Locate the cell with the specified text and output its (x, y) center coordinate. 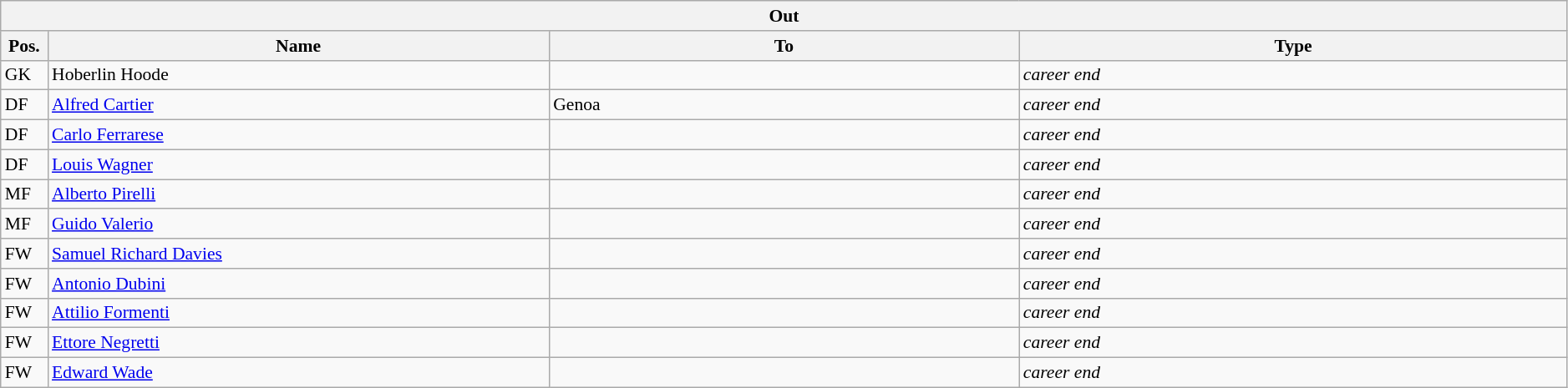
Alfred Cartier (298, 105)
Out (784, 16)
Hoberlin Hoode (298, 75)
Samuel Richard Davies (298, 254)
Carlo Ferrarese (298, 135)
Alberto Pirelli (298, 194)
Genoa (784, 105)
Attilio Formenti (298, 313)
Louis Wagner (298, 164)
GK (24, 75)
Ettore Negretti (298, 343)
Edward Wade (298, 373)
Pos. (24, 46)
Type (1293, 46)
To (784, 46)
Guido Valerio (298, 224)
Name (298, 46)
Antonio Dubini (298, 284)
